Capture the cell that displays the provided text and extract its [X, Y] central coordinate. 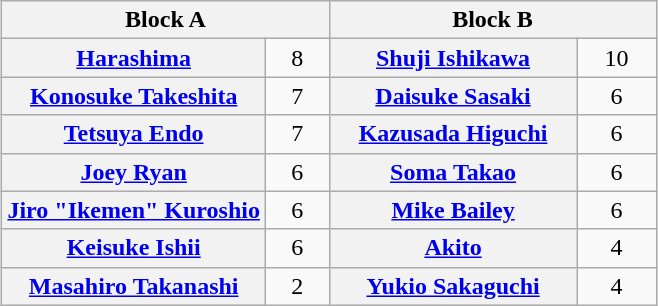
Block A [166, 20]
Daisuke Sasaki [453, 96]
Kazusada Higuchi [453, 134]
Harashima [134, 58]
Jiro "Ikemen" Kuroshio [134, 210]
Tetsuya Endo [134, 134]
10 [616, 58]
Block B [492, 20]
Shuji Ishikawa [453, 58]
2 [297, 286]
Keisuke Ishii [134, 248]
Masahiro Takanashi [134, 286]
Konosuke Takeshita [134, 96]
Joey Ryan [134, 172]
Soma Takao [453, 172]
8 [297, 58]
Mike Bailey [453, 210]
Yukio Sakaguchi [453, 286]
Akito [453, 248]
